Provide the (x, y) coordinate of the cell's center where the given text is located.  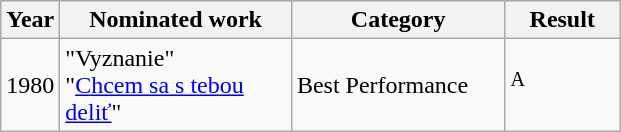
Nominated work (176, 20)
Result (562, 20)
Category (398, 20)
1980 (30, 85)
Best Performance (398, 85)
"Vyznanie" "Chcem sa s tebou deliť" (176, 85)
Year (30, 20)
A (562, 85)
